For the text-containing cell, return its midpoint in [X, Y] coordinate format. 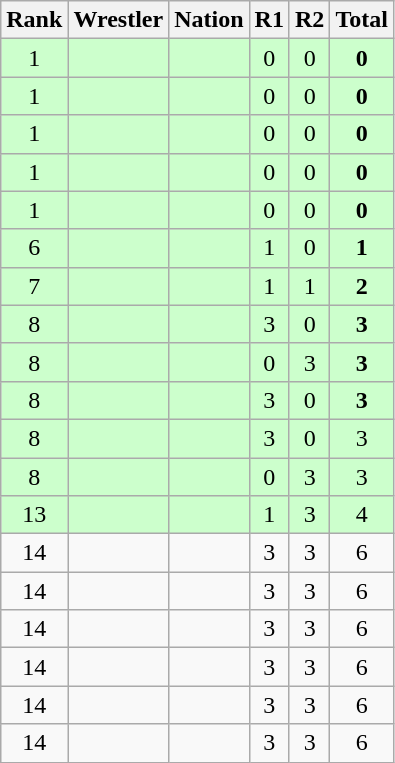
2 [362, 286]
R2 [309, 20]
4 [362, 515]
Rank [34, 20]
Wrestler [118, 20]
R1 [269, 20]
Nation [209, 20]
Total [362, 20]
13 [34, 515]
7 [34, 286]
